Scan for the cell matching the given text and deliver its [X, Y] coordinate at center. 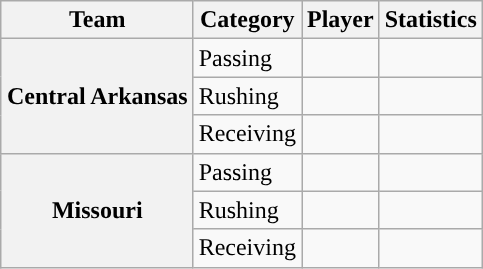
Team [97, 20]
Player [341, 20]
Statistics [430, 20]
Central Arkansas [97, 96]
Missouri [97, 210]
Category [247, 20]
